Extract the [X, Y] coordinate from the center of the cell holding the provided text.  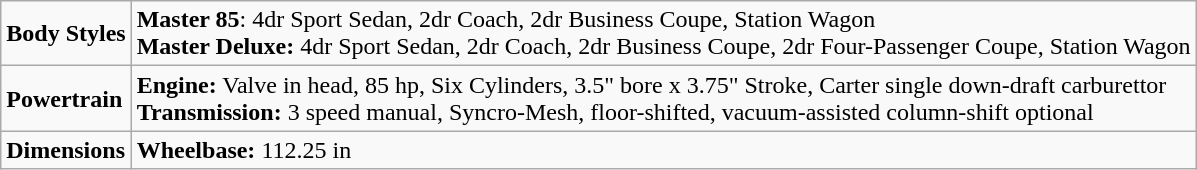
Wheelbase: 112.25 in [664, 150]
Body Styles [66, 34]
Dimensions [66, 150]
Powertrain [66, 98]
